For the text-containing cell, return its midpoint in (X, Y) coordinate format. 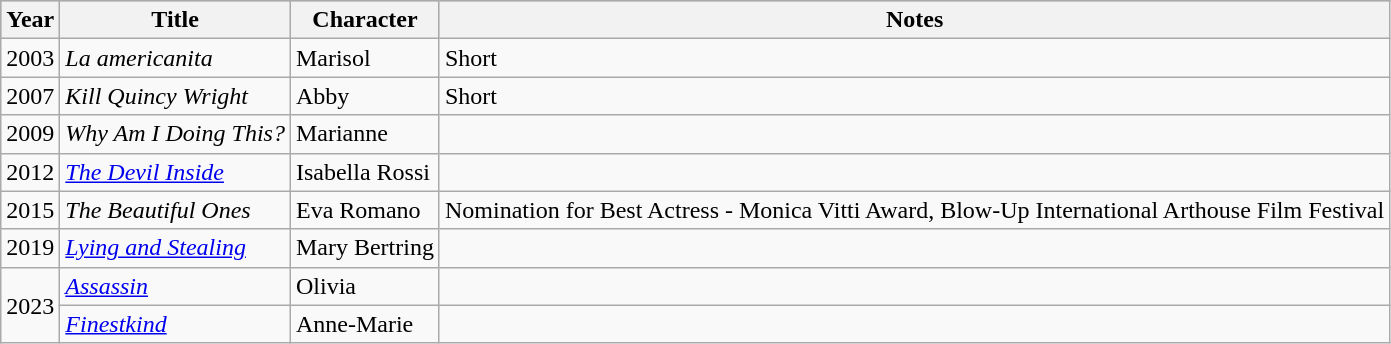
2009 (30, 134)
Nomination for Best Actress - Monica Vitti Award, Blow-Up International Arthouse Film Festival (914, 210)
2003 (30, 58)
The Devil Inside (176, 172)
Assassin (176, 286)
Lying and Stealing (176, 248)
Abby (364, 96)
2007 (30, 96)
Olivia (364, 286)
2023 (30, 305)
Year (30, 20)
Eva Romano (364, 210)
Kill Quincy Wright (176, 96)
La americanita (176, 58)
Character (364, 20)
2015 (30, 210)
Title (176, 20)
Why Am I Doing This? (176, 134)
The Beautiful Ones (176, 210)
Marianne (364, 134)
Isabella Rossi (364, 172)
2012 (30, 172)
Marisol (364, 58)
Mary Bertring (364, 248)
Anne-Marie (364, 324)
Notes (914, 20)
2019 (30, 248)
Finestkind (176, 324)
